Determine the (X, Y) coordinate at the center of the cell enclosing the given text.  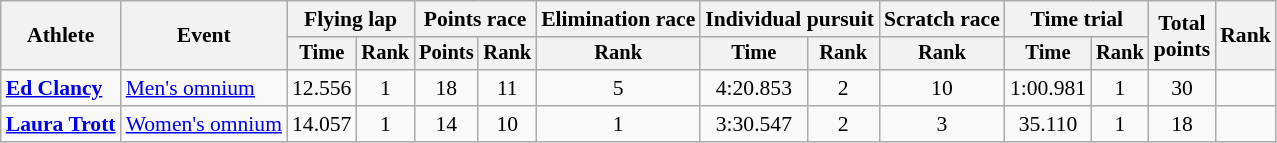
Scratch race (942, 19)
Points (446, 54)
14 (446, 124)
5 (618, 88)
11 (507, 88)
Women's omnium (204, 124)
Ed Clancy (61, 88)
3:30.547 (754, 124)
12.556 (322, 88)
30 (1182, 88)
4:20.853 (754, 88)
3 (942, 124)
35.110 (1048, 124)
Time trial (1077, 19)
Points race (475, 19)
Individual pursuit (790, 19)
Athlete (61, 36)
14.057 (322, 124)
1:00.981 (1048, 88)
Men's omnium (204, 88)
Total points (1182, 36)
Laura Trott (61, 124)
Flying lap (350, 19)
Elimination race (618, 19)
Event (204, 36)
